Find where the given text appears and provide that cell's center as (X, Y) coordinate. 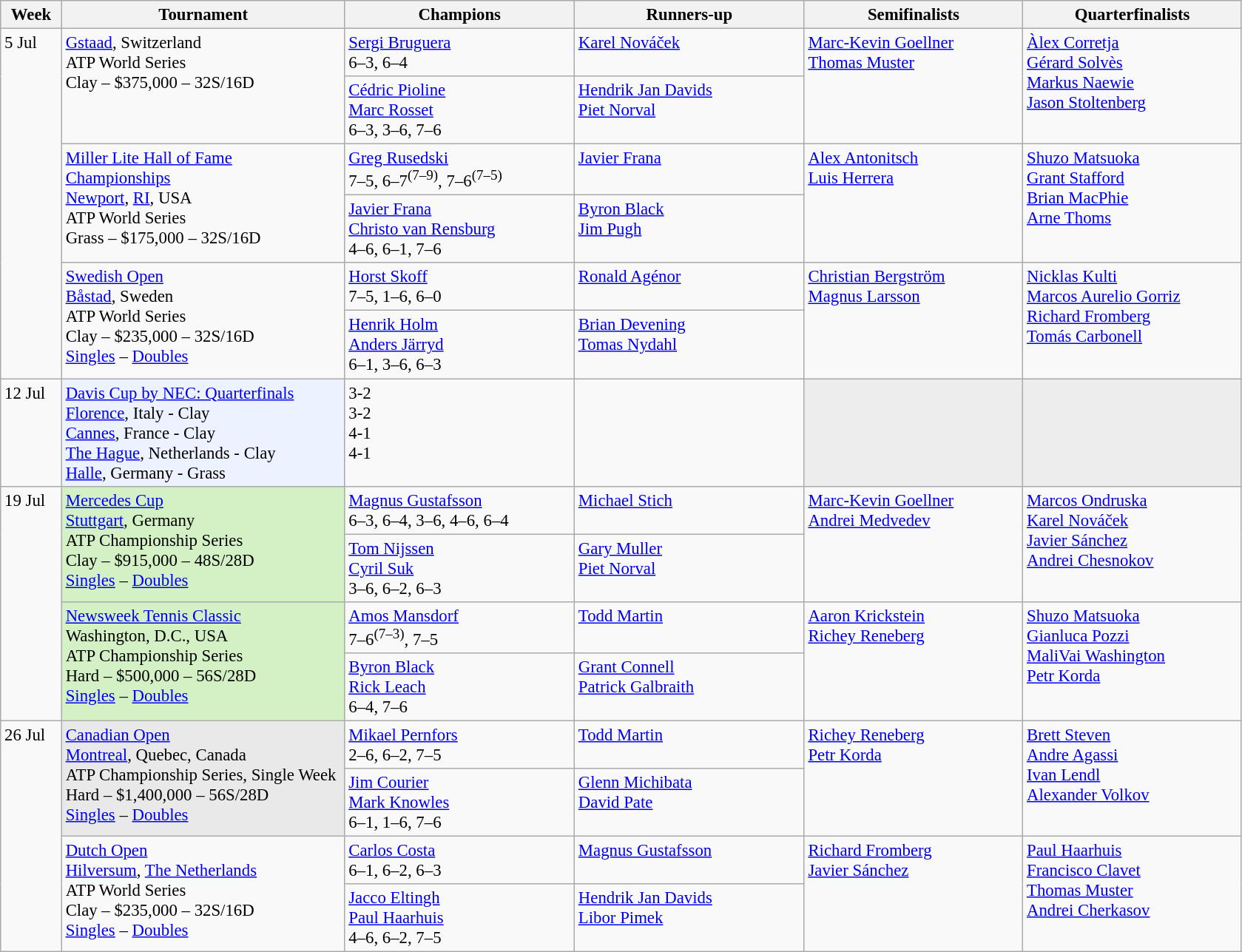
Alex Antonitsch Luis Herrera (914, 204)
Jacco Eltingh Paul Haarhuis 4–6, 6–2, 7–5 (460, 918)
Byron Black Jim Pugh (689, 229)
Marc-Kevin Goellner Andrei Medvedev (914, 544)
Christian Bergström Magnus Larsson (914, 321)
Dutch Open Hilversum, The NetherlandsATP World SeriesClay – $235,000 – 32S/16D Singles – Doubles (203, 894)
Canadian OpenMontreal, Quebec, CanadaATP Championship Series, Single WeekHard – $1,400,000 – 56S/28D Singles – Doubles (203, 778)
19 Jul (31, 604)
3-2 3-2 4-1 4-1 (460, 433)
5 Jul (31, 204)
Brett Steven Andre Agassi Ivan Lendl Alexander Volkov (1133, 778)
Amos Mansdorf 7–6(7–3), 7–5 (460, 627)
Shuzo Matsuoka Gianluca Pozzi MaliVai Washington Petr Korda (1133, 661)
Shuzo Matsuoka Grant Stafford Brian MacPhie Arne Thoms (1133, 204)
Tom Nijssen Cyril Suk 3–6, 6–2, 6–3 (460, 568)
Semifinalists (914, 15)
Newsweek Tennis Classic Washington, D.C., USAATP Championship SeriesHard – $500,000 – 56S/28D Singles – Doubles (203, 661)
Davis Cup by NEC: QuarterfinalsFlorence, Italy - Clay Cannes, France - Clay The Hague, Netherlands - ClayHalle, Germany - Grass (203, 433)
Mercedes Cup Stuttgart, GermanyATP Championship SeriesClay – $915,000 – 48S/28D Singles – Doubles (203, 544)
Sergi Bruguera 6–3, 6–4 (460, 53)
Hendrik Jan Davids Piet Norval (689, 110)
Richard Fromberg Javier Sánchez (914, 894)
Cédric Pioline Marc Rosset 6–3, 3–6, 7–6 (460, 110)
Glenn Michibata David Pate (689, 803)
Magnus Gustafsson 6–3, 6–4, 3–6, 4–6, 6–4 (460, 510)
Quarterfinalists (1133, 15)
Grant Connell Patrick Galbraith (689, 687)
Byron Black Rick Leach 6–4, 7–6 (460, 687)
Henrik Holm Anders Järryd 6–1, 3–6, 6–3 (460, 345)
Javier Frana (689, 170)
Marc-Kevin Goellner Thomas Muster (914, 87)
Nicklas Kulti Marcos Aurelio Gorriz Richard Fromberg Tomás Carbonell (1133, 321)
Paul Haarhuis Francisco Clavet Thomas Muster Andrei Cherkasov (1133, 894)
Champions (460, 15)
Aaron Krickstein Richey Reneberg (914, 661)
Greg Rusedski 7–5, 6–7(7–9), 7–6(7–5) (460, 170)
Javier Frana Christo van Rensburg 4–6, 6–1, 7–6 (460, 229)
Gary Muller Piet Norval (689, 568)
Michael Stich (689, 510)
Ronald Agénor (689, 287)
Marcos Ondruska Karel Nováček Javier Sánchez Andrei Chesnokov (1133, 544)
Hendrik Jan Davids Libor Pimek (689, 918)
Brian Devening Tomas Nydahl (689, 345)
Gstaad, SwitzerlandATP World SeriesClay – $375,000 – 32S/16D (203, 87)
Horst Skoff 7–5, 1–6, 6–0 (460, 287)
Àlex Corretja Gérard Solvès Markus Naewie Jason Stoltenberg (1133, 87)
Carlos Costa 6–1, 6–2, 6–3 (460, 860)
Miller Lite Hall of Fame Championships Newport, RI, USAATP World SeriesGrass – $175,000 – 32S/16D (203, 204)
26 Jul (31, 836)
Richey Reneberg Petr Korda (914, 778)
Mikael Pernfors 2–6, 6–2, 7–5 (460, 744)
Swedish Open Båstad, SwedenATP World SeriesClay – $235,000 – 32S/16D Singles – Doubles (203, 321)
Runners-up (689, 15)
Magnus Gustafsson (689, 860)
12 Jul (31, 433)
Week (31, 15)
Tournament (203, 15)
Jim Courier Mark Knowles 6–1, 1–6, 7–6 (460, 803)
Karel Nováček (689, 53)
